Capture the cell that displays the provided text and extract its [X, Y] central coordinate. 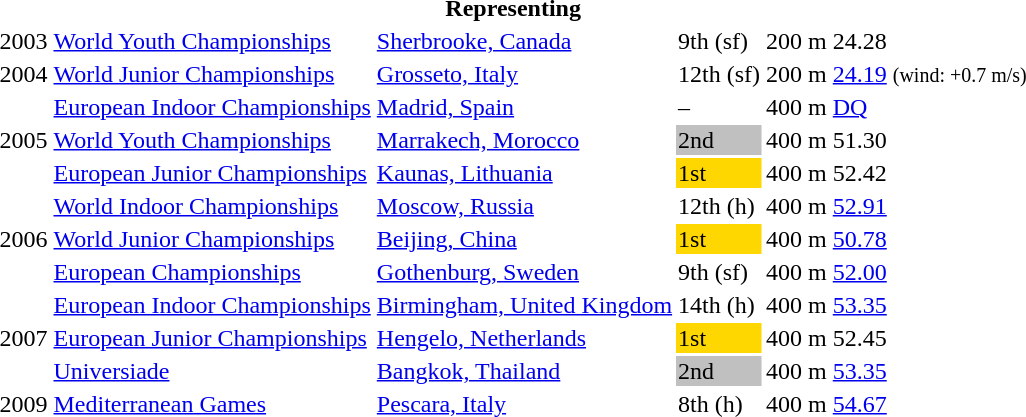
Marrakech, Morocco [524, 140]
– [720, 107]
12th (h) [720, 206]
World Indoor Championships [212, 206]
Bangkok, Thailand [524, 371]
Hengelo, Netherlands [524, 338]
Sherbrooke, Canada [524, 41]
Beijing, China [524, 239]
Kaunas, Lithuania [524, 173]
Universiade [212, 371]
Moscow, Russia [524, 206]
Madrid, Spain [524, 107]
Gothenburg, Sweden [524, 272]
European Championships [212, 272]
Birmingham, United Kingdom [524, 305]
12th (sf) [720, 74]
Grosseto, Italy [524, 74]
14th (h) [720, 305]
